Scan for the cell matching the given text and deliver its (x, y) coordinate at center. 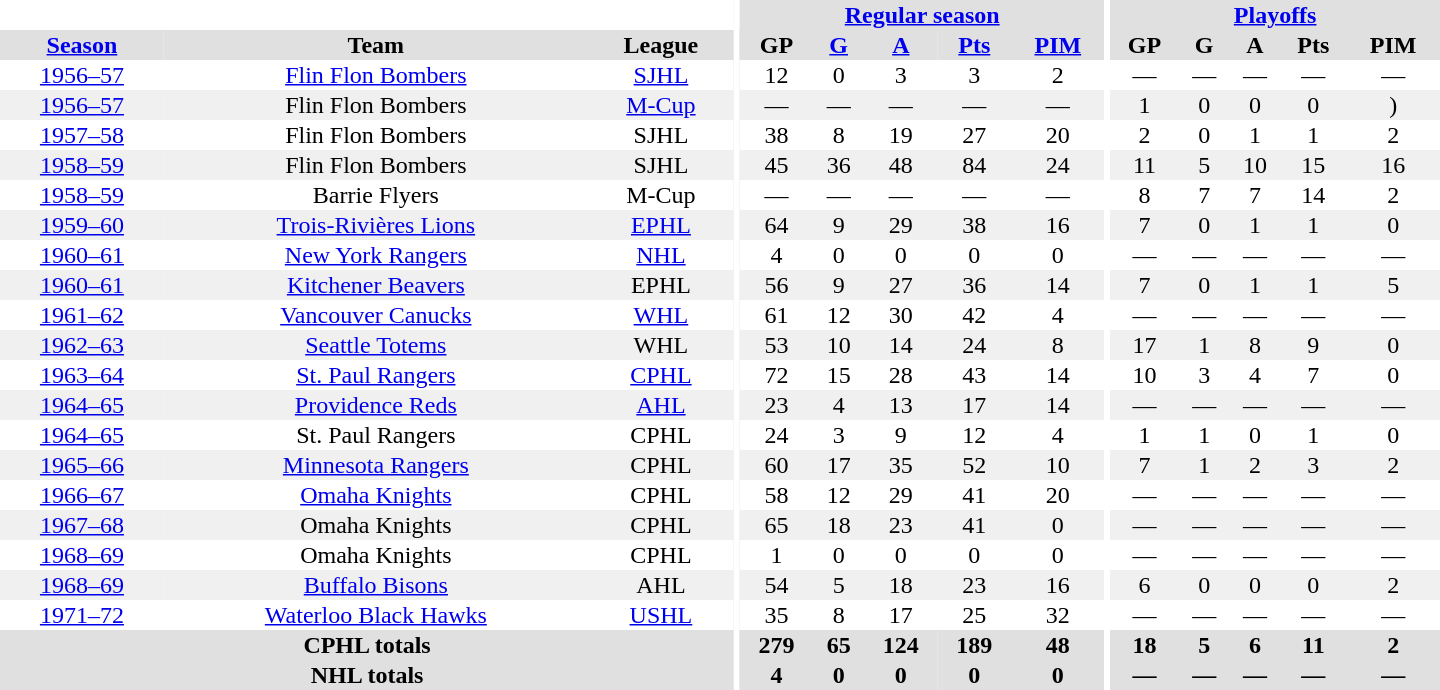
19 (900, 135)
USHL (661, 615)
279 (776, 645)
124 (900, 645)
45 (776, 165)
Trois-Rivières Lions (376, 225)
42 (974, 315)
60 (776, 465)
64 (776, 225)
1963–64 (82, 375)
30 (900, 315)
Barrie Flyers (376, 195)
Minnesota Rangers (376, 465)
Waterloo Black Hawks (376, 615)
Buffalo Bisons (376, 585)
1959–60 (82, 225)
56 (776, 285)
NHL (661, 255)
28 (900, 375)
Seattle Totems (376, 345)
72 (776, 375)
Playoffs (1275, 15)
52 (974, 465)
189 (974, 645)
CPHL totals (367, 645)
Kitchener Beavers (376, 285)
New York Rangers (376, 255)
Team (376, 45)
43 (974, 375)
Season (82, 45)
54 (776, 585)
1961–62 (82, 315)
32 (1058, 615)
1967–68 (82, 525)
61 (776, 315)
Vancouver Canucks (376, 315)
) (1393, 105)
Regular season (922, 15)
1957–58 (82, 135)
1965–66 (82, 465)
1971–72 (82, 615)
Providence Reds (376, 405)
League (661, 45)
25 (974, 615)
84 (974, 165)
58 (776, 495)
13 (900, 405)
NHL totals (367, 675)
1962–63 (82, 345)
53 (776, 345)
1966–67 (82, 495)
